Pinpoint the cell where the given text exists, returning its [X, Y] midpoint coordinate. 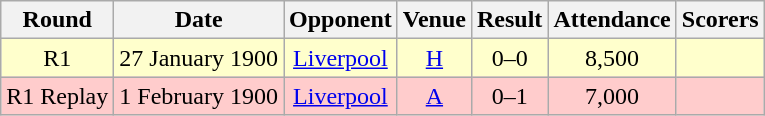
A [434, 96]
Opponent [341, 20]
R1 Replay [58, 96]
7,000 [612, 96]
0–1 [509, 96]
1 February 1900 [199, 96]
Attendance [612, 20]
Date [199, 20]
Scorers [720, 20]
0–0 [509, 58]
Result [509, 20]
R1 [58, 58]
8,500 [612, 58]
27 January 1900 [199, 58]
H [434, 58]
Round [58, 20]
Venue [434, 20]
